Capture the cell that displays the provided text and extract its (X, Y) central coordinate. 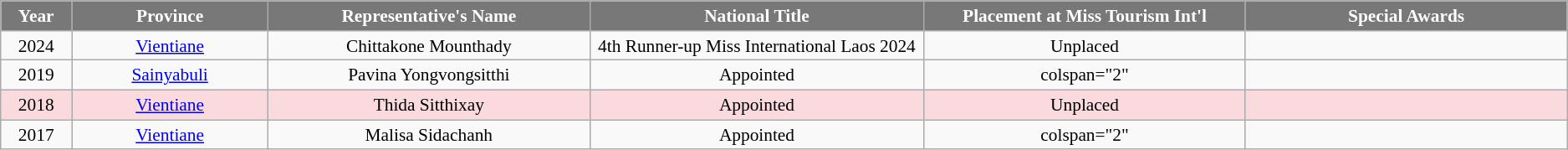
Province (171, 16)
Malisa Sidachanh (430, 135)
4th Runner-up Miss International Laos 2024 (757, 46)
Sainyabuli (171, 75)
Chittakone Mounthady (430, 46)
National Title (757, 16)
Pavina Yongvongsitthi (430, 75)
Thida Sitthixay (430, 106)
Year (37, 16)
2024 (37, 46)
Special Awards (1407, 16)
2018 (37, 106)
Representative's Name (430, 16)
2017 (37, 135)
2019 (37, 75)
Placement at Miss Tourism Int'l (1085, 16)
